From the cell containing the given text, extract its center point as (X, Y) coordinate. 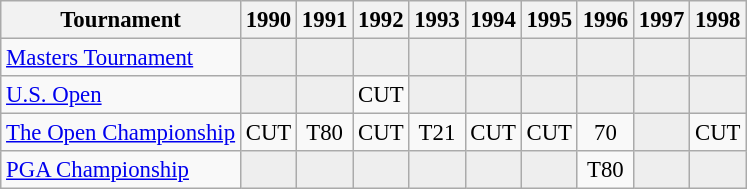
1990 (268, 20)
The Open Championship (121, 133)
1991 (325, 20)
1992 (381, 20)
1993 (437, 20)
PGA Championship (121, 170)
1998 (718, 20)
Tournament (121, 20)
T21 (437, 133)
Masters Tournament (121, 58)
U.S. Open (121, 95)
1995 (549, 20)
70 (605, 133)
1997 (661, 20)
1996 (605, 20)
1994 (493, 20)
